Detect which cell encompasses the target text, then output its (x, y) center coordinate. 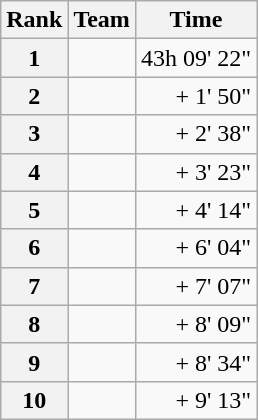
+ 7' 07" (196, 286)
Team (102, 20)
5 (34, 210)
+ 1' 50" (196, 96)
6 (34, 248)
+ 6' 04" (196, 248)
+ 2' 38" (196, 134)
4 (34, 172)
2 (34, 96)
43h 09' 22" (196, 58)
+ 9' 13" (196, 400)
Rank (34, 20)
8 (34, 324)
+ 8' 34" (196, 362)
+ 3' 23" (196, 172)
1 (34, 58)
+ 4' 14" (196, 210)
7 (34, 286)
9 (34, 362)
3 (34, 134)
+ 8' 09" (196, 324)
Time (196, 20)
10 (34, 400)
